Search for the cell housing the specified text and yield its [x, y] center coordinate. 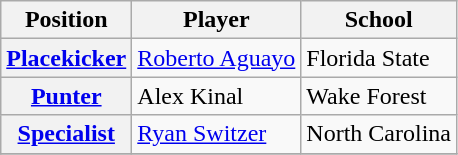
Punter [66, 96]
Ryan Switzer [216, 134]
Specialist [66, 134]
Position [66, 20]
Roberto Aguayo [216, 58]
Player [216, 20]
Wake Forest [379, 96]
North Carolina [379, 134]
Placekicker [66, 58]
School [379, 20]
Alex Kinal [216, 96]
Florida State [379, 58]
